Determine the (x, y) coordinate at the center of the cell enclosing the given text.  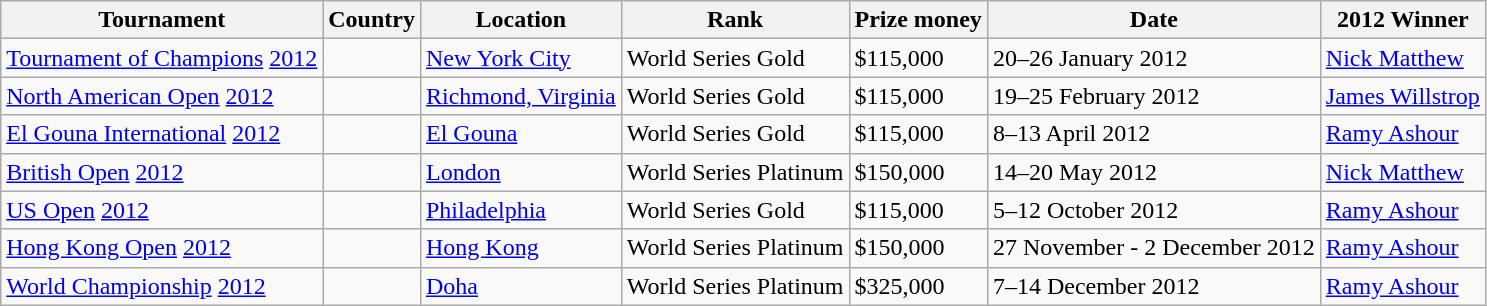
2012 Winner (1402, 20)
8–13 April 2012 (1154, 134)
Philadelphia (520, 210)
Country (372, 20)
5–12 October 2012 (1154, 210)
Hong Kong Open 2012 (162, 248)
London (520, 172)
19–25 February 2012 (1154, 96)
North American Open 2012 (162, 96)
British Open 2012 (162, 172)
Doha (520, 286)
World Championship 2012 (162, 286)
Richmond, Virginia (520, 96)
Tournament of Champions 2012 (162, 58)
27 November - 2 December 2012 (1154, 248)
El Gouna International 2012 (162, 134)
Location (520, 20)
James Willstrop (1402, 96)
New York City (520, 58)
Tournament (162, 20)
US Open 2012 (162, 210)
14–20 May 2012 (1154, 172)
El Gouna (520, 134)
Date (1154, 20)
Hong Kong (520, 248)
Prize money (918, 20)
Rank (735, 20)
7–14 December 2012 (1154, 286)
$325,000 (918, 286)
20–26 January 2012 (1154, 58)
